Pinpoint the cell where the given text exists, returning its (X, Y) midpoint coordinate. 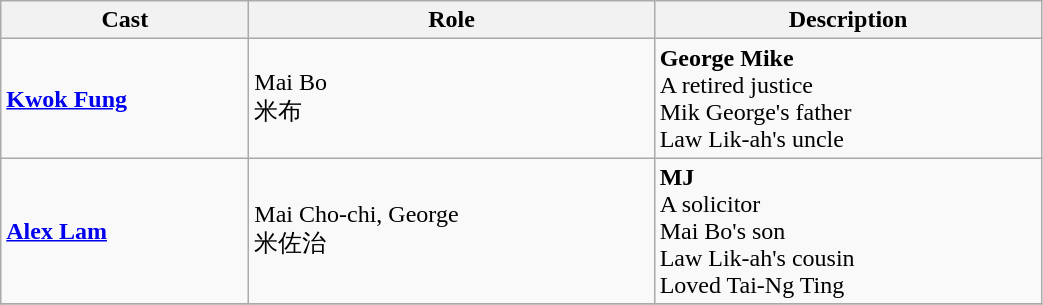
George MikeA retired justiceMik George's fatherLaw Lik-ah's uncle (848, 98)
Mai Cho-chi, George米佐治 (452, 231)
Kwok Fung (125, 98)
Role (452, 20)
Alex Lam (125, 231)
Description (848, 20)
Cast (125, 20)
Mai Bo米布 (452, 98)
MJA solicitorMai Bo's sonLaw Lik-ah's cousinLoved Tai-Ng Ting (848, 231)
